From the cell containing the given text, extract its center point as (X, Y) coordinate. 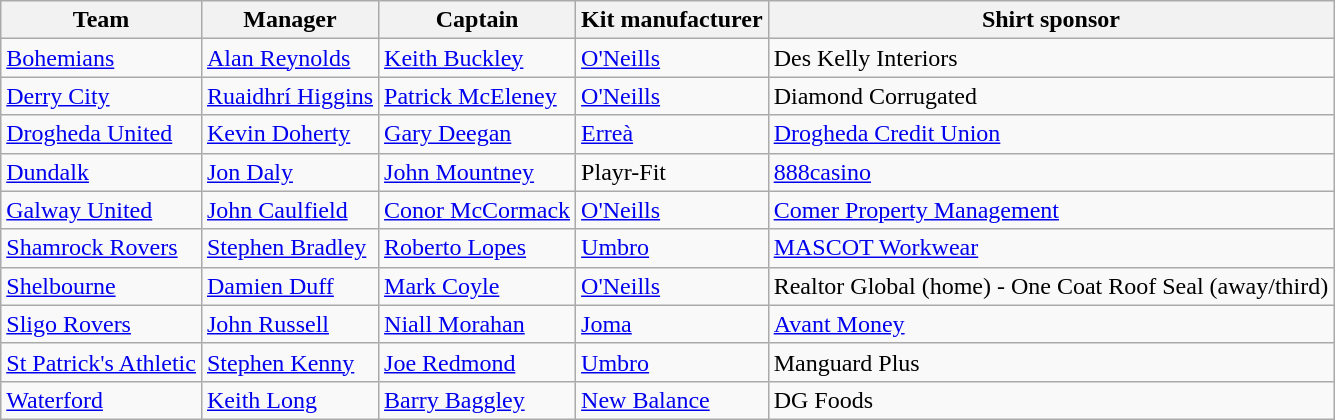
Alan Reynolds (290, 58)
Niall Morahan (478, 324)
Drogheda United (102, 134)
Mark Coyle (478, 286)
Ruaidhrí Higgins (290, 96)
John Russell (290, 324)
Playr-Fit (672, 172)
Dundalk (102, 172)
Shelbourne (102, 286)
Keith Long (290, 400)
Drogheda Credit Union (1051, 134)
Shamrock Rovers (102, 248)
Shirt sponsor (1051, 20)
Joma (672, 324)
Des Kelly Interiors (1051, 58)
Jon Daly (290, 172)
MASCOT Workwear (1051, 248)
Manguard Plus (1051, 362)
Comer Property Management (1051, 210)
Manager (290, 20)
DG Foods (1051, 400)
Kit manufacturer (672, 20)
Damien Duff (290, 286)
Team (102, 20)
Keith Buckley (478, 58)
Galway United (102, 210)
Stephen Kenny (290, 362)
Patrick McEleney (478, 96)
Waterford (102, 400)
Conor McCormack (478, 210)
Kevin Doherty (290, 134)
Avant Money (1051, 324)
Realtor Global (home) - One Coat Roof Seal (away/third) (1051, 286)
Captain (478, 20)
Diamond Corrugated (1051, 96)
John Mountney (478, 172)
John Caulfield (290, 210)
Barry Baggley (478, 400)
St Patrick's Athletic (102, 362)
Gary Deegan (478, 134)
Joe Redmond (478, 362)
Bohemians (102, 58)
New Balance (672, 400)
Erreà (672, 134)
Stephen Bradley (290, 248)
Roberto Lopes (478, 248)
Sligo Rovers (102, 324)
888casino (1051, 172)
Derry City (102, 96)
